For the text-containing cell, return its midpoint in (X, Y) coordinate format. 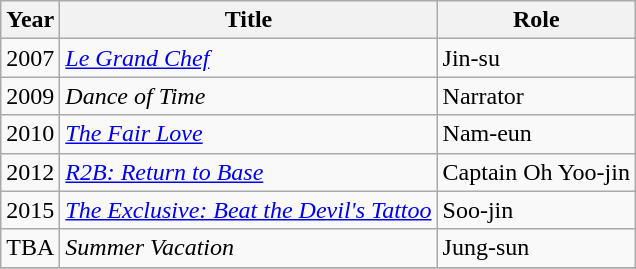
2009 (30, 96)
R2B: Return to Base (248, 172)
Jung-sun (536, 248)
2010 (30, 134)
Summer Vacation (248, 248)
Captain Oh Yoo-jin (536, 172)
Nam-eun (536, 134)
Dance of Time (248, 96)
Role (536, 20)
Year (30, 20)
Title (248, 20)
TBA (30, 248)
2007 (30, 58)
Soo-jin (536, 210)
2012 (30, 172)
The Fair Love (248, 134)
Jin-su (536, 58)
2015 (30, 210)
Narrator (536, 96)
Le Grand Chef (248, 58)
The Exclusive: Beat the Devil's Tattoo (248, 210)
